Find where the given text appears and provide that cell's center as [x, y] coordinate. 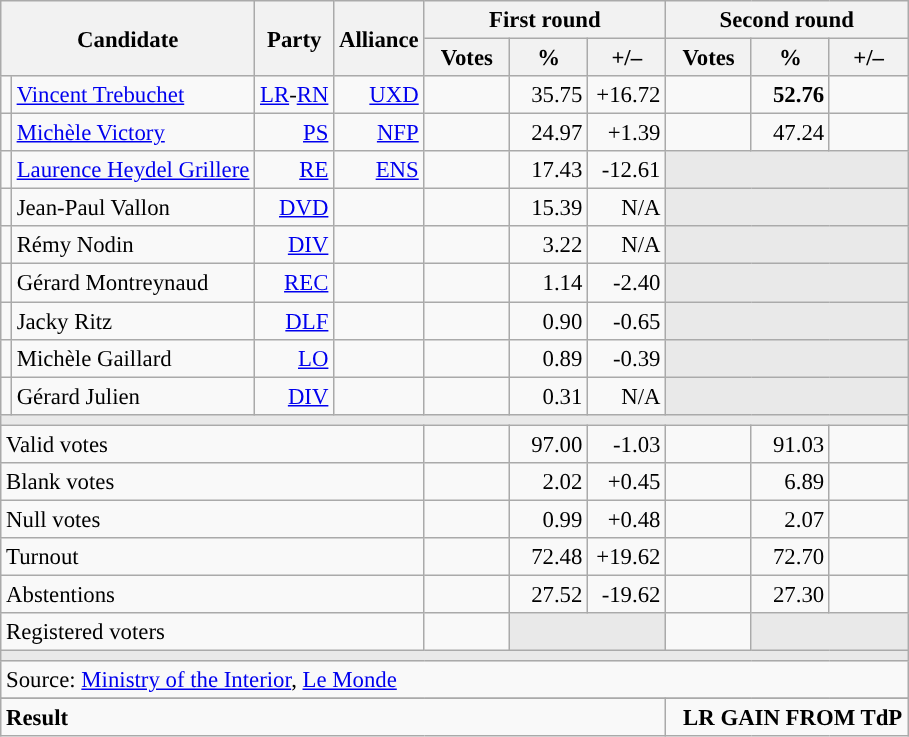
Registered voters [212, 632]
DLF [294, 321]
Party [294, 38]
Jean-Paul Vallon [132, 208]
-19.62 [627, 594]
0.90 [549, 321]
-12.61 [627, 170]
Null votes [212, 519]
Michèle Victory [132, 133]
+0.48 [627, 519]
6.89 [790, 482]
Gérard Montreynaud [132, 283]
52.76 [790, 95]
0.31 [549, 396]
Gérard Julien [132, 396]
0.89 [549, 358]
72.48 [549, 557]
2.02 [549, 482]
Laurence Heydel Grillere [132, 170]
Candidate [128, 38]
DVD [294, 208]
PS [294, 133]
35.75 [549, 95]
-0.39 [627, 358]
+0.45 [627, 482]
First round [545, 20]
REC [294, 283]
Valid votes [212, 444]
-0.65 [627, 321]
Result [334, 718]
17.43 [549, 170]
LO [294, 358]
27.52 [549, 594]
2.07 [790, 519]
0.99 [549, 519]
-2.40 [627, 283]
NFP [379, 133]
3.22 [549, 245]
ENS [379, 170]
UXD [379, 95]
Alliance [379, 38]
15.39 [549, 208]
72.70 [790, 557]
27.30 [790, 594]
91.03 [790, 444]
24.97 [549, 133]
+19.62 [627, 557]
47.24 [790, 133]
97.00 [549, 444]
Michèle Gaillard [132, 358]
Turnout [212, 557]
+16.72 [627, 95]
Rémy Nodin [132, 245]
Second round [787, 20]
Jacky Ritz [132, 321]
1.14 [549, 283]
-1.03 [627, 444]
Blank votes [212, 482]
+1.39 [627, 133]
Abstentions [212, 594]
LR GAIN FROM TdP [787, 718]
Vincent Trebuchet [132, 95]
RE [294, 170]
Source: Ministry of the Interior, Le Monde [454, 680]
LR-RN [294, 95]
